Capture the cell that displays the provided text and extract its (x, y) central coordinate. 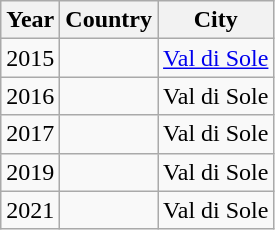
2021 (30, 210)
2015 (30, 58)
2019 (30, 172)
Country (109, 20)
2017 (30, 134)
2016 (30, 96)
Year (30, 20)
City (216, 20)
